From the cell containing the given text, extract its center point as [X, Y] coordinate. 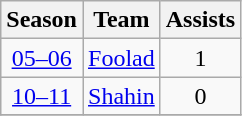
Shahin [121, 96]
Foolad [121, 58]
Team [121, 20]
10–11 [42, 96]
05–06 [42, 58]
0 [200, 96]
1 [200, 58]
Assists [200, 20]
Season [42, 20]
